Capture the cell that displays the provided text and extract its [x, y] central coordinate. 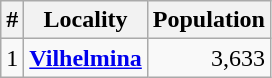
3,633 [208, 58]
Population [208, 20]
1 [12, 58]
Vilhelmina [86, 58]
# [12, 20]
Locality [86, 20]
